Locate the cell with the specified text and output its [x, y] center coordinate. 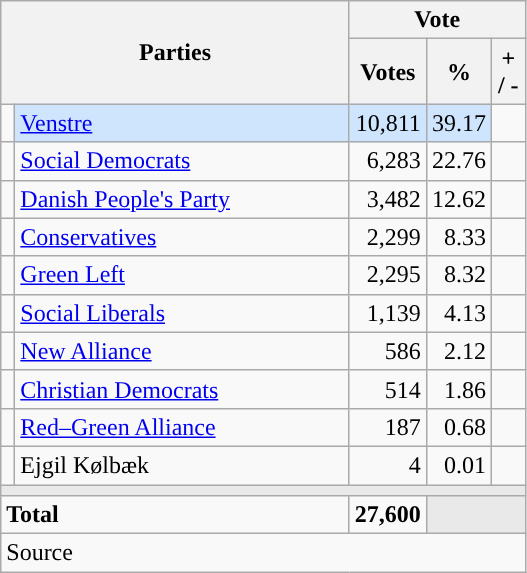
514 [388, 389]
Social Democrats [182, 161]
39.17 [458, 123]
187 [388, 427]
27,600 [388, 515]
Social Liberals [182, 313]
+ / - [508, 72]
Danish People's Party [182, 199]
1,139 [388, 313]
4 [388, 465]
2,295 [388, 275]
Source [263, 553]
Christian Democrats [182, 389]
Conservatives [182, 237]
3,482 [388, 199]
22.76 [458, 161]
Red–Green Alliance [182, 427]
Parties [176, 52]
% [458, 72]
2.12 [458, 351]
2,299 [388, 237]
New Alliance [182, 351]
586 [388, 351]
Venstre [182, 123]
12.62 [458, 199]
10,811 [388, 123]
0.01 [458, 465]
0.68 [458, 427]
Ejgil Kølbæk [182, 465]
Votes [388, 72]
8.32 [458, 275]
4.13 [458, 313]
6,283 [388, 161]
Vote [437, 20]
Green Left [182, 275]
1.86 [458, 389]
8.33 [458, 237]
Total [176, 515]
